Locate the cell with the specified text and output its (x, y) center coordinate. 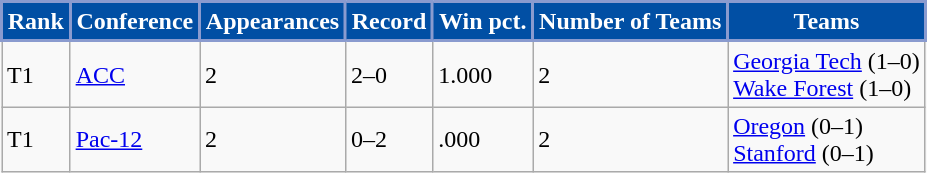
.000 (483, 140)
1.000 (483, 74)
Number of Teams (630, 22)
ACC (134, 74)
Teams (827, 22)
0–2 (388, 140)
Rank (36, 22)
Georgia Tech (1–0)Wake Forest (1–0) (827, 74)
2–0 (388, 74)
Pac-12 (134, 140)
Record (388, 22)
Win pct. (483, 22)
Oregon (0–1)Stanford (0–1) (827, 140)
Conference (134, 22)
Appearances (273, 22)
